Identify which cell holds the provided text, then report its [X, Y] central coordinate. 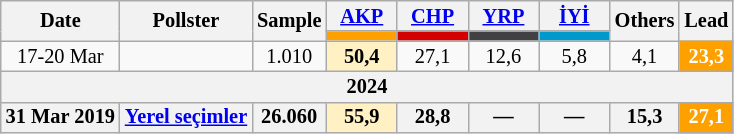
28,8 [432, 118]
Yerel seçimler [186, 118]
50,4 [362, 56]
İYİ [574, 16]
15,3 [645, 118]
5,8 [574, 56]
4,1 [645, 56]
Lead [706, 20]
12,6 [504, 56]
Pollster [186, 20]
1.010 [289, 56]
Others [645, 20]
CHP [432, 16]
17-20 Mar [60, 56]
23,3 [706, 56]
55,9 [362, 118]
YRP [504, 16]
Sample [289, 20]
26.060 [289, 118]
31 Mar 2019 [60, 118]
2024 [368, 86]
AKP [362, 16]
Date [60, 20]
